For the text-containing cell, return its midpoint in [X, Y] coordinate format. 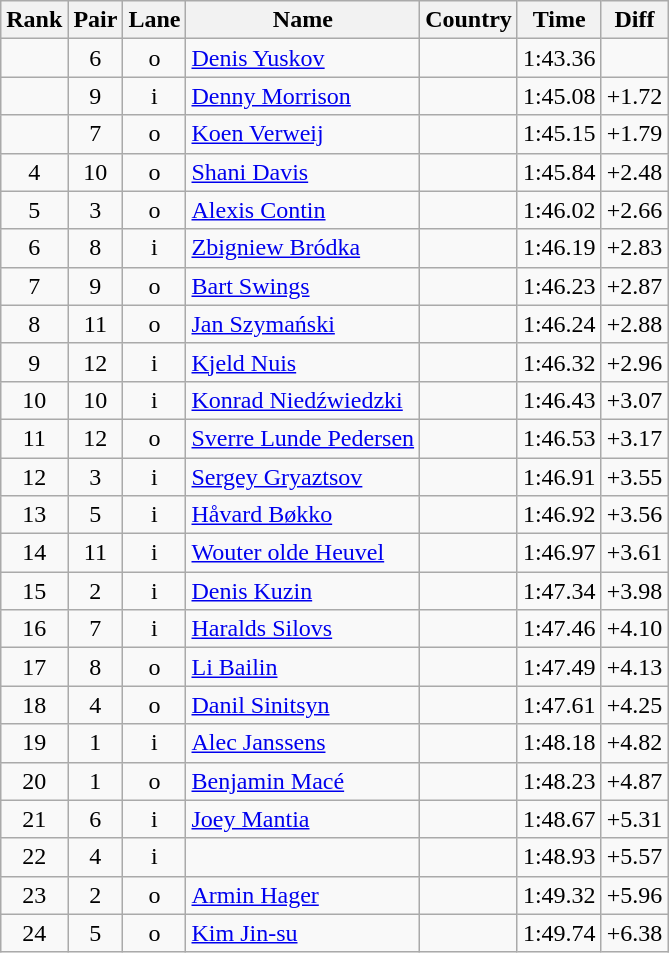
Denis Kuzin [303, 591]
1:49.74 [559, 933]
+2.48 [634, 172]
Diff [634, 20]
1:47.49 [559, 667]
Sverre Lunde Pedersen [303, 438]
1:46.24 [559, 324]
23 [34, 895]
+3.17 [634, 438]
14 [34, 553]
Armin Hager [303, 895]
17 [34, 667]
1:47.46 [559, 629]
1:47.34 [559, 591]
1:48.23 [559, 781]
1:46.23 [559, 286]
1:46.91 [559, 477]
Sergey Gryaztsov [303, 477]
16 [34, 629]
+3.98 [634, 591]
13 [34, 515]
Haralds Silovs [303, 629]
+4.87 [634, 781]
Denis Yuskov [303, 58]
+4.25 [634, 705]
Rank [34, 20]
1:46.43 [559, 400]
Håvard Bøkko [303, 515]
1:43.36 [559, 58]
Benjamin Macé [303, 781]
+5.96 [634, 895]
+4.82 [634, 743]
1:48.93 [559, 857]
Danil Sinitsyn [303, 705]
Pair [96, 20]
+2.96 [634, 362]
1:45.15 [559, 134]
1:46.19 [559, 248]
Time [559, 20]
Jan Szymański [303, 324]
+2.66 [634, 210]
+1.72 [634, 96]
18 [34, 705]
1:46.97 [559, 553]
1:48.18 [559, 743]
21 [34, 819]
+2.87 [634, 286]
19 [34, 743]
Koen Verweij [303, 134]
Kim Jin-su [303, 933]
+4.10 [634, 629]
Alexis Contin [303, 210]
1:47.61 [559, 705]
+2.83 [634, 248]
24 [34, 933]
Kjeld Nuis [303, 362]
1:45.08 [559, 96]
Denny Morrison [303, 96]
22 [34, 857]
+3.07 [634, 400]
1:45.84 [559, 172]
Konrad Niedźwiedzki [303, 400]
1:46.92 [559, 515]
1:48.67 [559, 819]
1:49.32 [559, 895]
+3.56 [634, 515]
Joey Mantia [303, 819]
+4.13 [634, 667]
+6.38 [634, 933]
Li Bailin [303, 667]
15 [34, 591]
Lane [154, 20]
+3.61 [634, 553]
Country [469, 20]
1:46.32 [559, 362]
+5.31 [634, 819]
Wouter olde Heuvel [303, 553]
Shani Davis [303, 172]
20 [34, 781]
Zbigniew Bródka [303, 248]
1:46.53 [559, 438]
Alec Janssens [303, 743]
+3.55 [634, 477]
+1.79 [634, 134]
Bart Swings [303, 286]
Name [303, 20]
+5.57 [634, 857]
+2.88 [634, 324]
1:46.02 [559, 210]
